Scan for the cell matching the given text and deliver its [X, Y] coordinate at center. 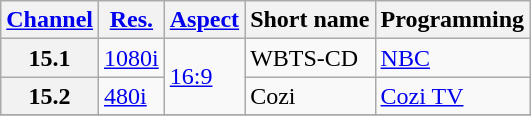
NBC [452, 58]
WBTS-CD [310, 58]
1080i [132, 58]
Programming [452, 20]
Aspect [204, 20]
Cozi TV [452, 96]
Res. [132, 20]
Cozi [310, 96]
15.1 [50, 58]
480i [132, 96]
Short name [310, 20]
16:9 [204, 77]
Channel [50, 20]
15.2 [50, 96]
